Identify which cell holds the provided text, then report its [X, Y] central coordinate. 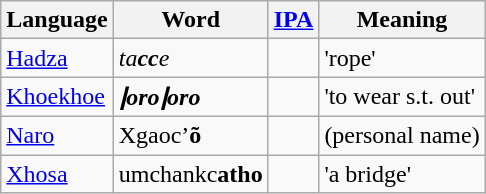
(personal name) [402, 135]
'a bridge' [402, 173]
ǀoroǀoro [190, 97]
Meaning [402, 20]
umchankcatho [190, 173]
Language [57, 20]
Word [190, 20]
Khoekhoe [57, 97]
Naro [57, 135]
Xhosa [57, 173]
IPA [294, 20]
Xgaoc’õ [190, 135]
tacce [190, 58]
'rope' [402, 58]
'to wear s.t. out' [402, 97]
Hadza [57, 58]
